Search for the cell housing the specified text and yield its [X, Y] center coordinate. 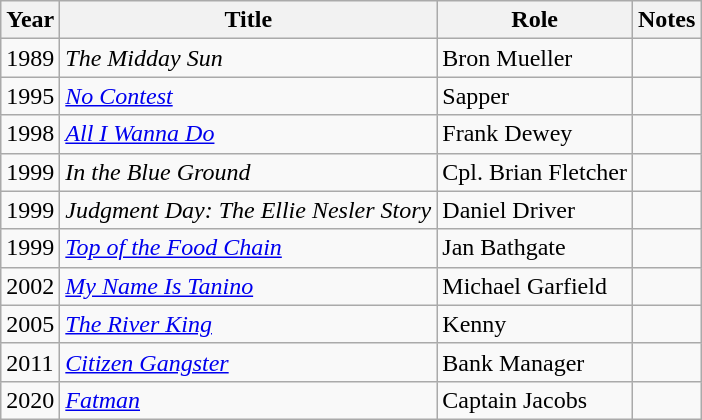
1989 [30, 58]
No Contest [248, 96]
Title [248, 20]
Captain Jacobs [535, 400]
Top of the Food Chain [248, 248]
Michael Garfield [535, 286]
The River King [248, 324]
Cpl. Brian Fletcher [535, 172]
Role [535, 20]
2020 [30, 400]
Notes [667, 20]
In the Blue Ground [248, 172]
2011 [30, 362]
Judgment Day: The Ellie Nesler Story [248, 210]
Bron Mueller [535, 58]
Year [30, 20]
Frank Dewey [535, 134]
The Midday Sun [248, 58]
Citizen Gangster [248, 362]
2005 [30, 324]
All I Wanna Do [248, 134]
Fatman [248, 400]
2002 [30, 286]
My Name Is Tanino [248, 286]
Bank Manager [535, 362]
Jan Bathgate [535, 248]
1995 [30, 96]
Daniel Driver [535, 210]
Sapper [535, 96]
1998 [30, 134]
Kenny [535, 324]
